For the text-containing cell, return its midpoint in (x, y) coordinate format. 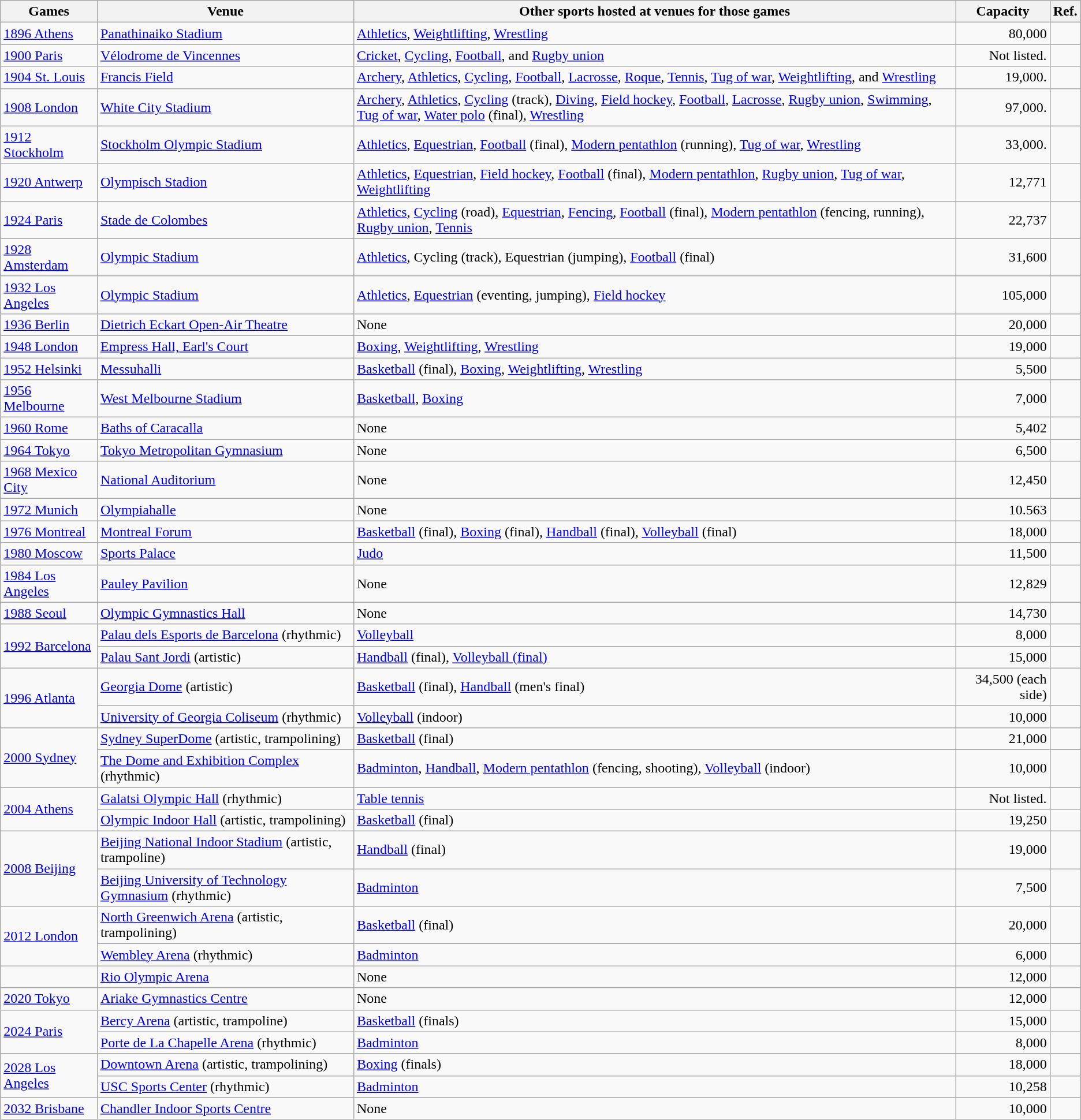
Palau Sant Jordi (artistic) (225, 657)
1924 Paris (49, 219)
Basketball, Boxing (654, 398)
10,258 (1002, 1087)
1932 Los Angeles (49, 294)
1972 Munich (49, 510)
2004 Athens (49, 809)
1948 London (49, 346)
Vélodrome de Vincennes (225, 55)
Olympic Gymnastics Hall (225, 613)
Wembley Arena (rhythmic) (225, 955)
Sports Palace (225, 554)
Cricket, Cycling, Football, and Rugby union (654, 55)
6,000 (1002, 955)
12,771 (1002, 182)
Capacity (1002, 12)
Handball (final), Volleyball (final) (654, 657)
1968 Mexico City (49, 480)
1992 Barcelona (49, 646)
22,737 (1002, 219)
1928 Amsterdam (49, 257)
7,000 (1002, 398)
Panathinaiko Stadium (225, 33)
7,500 (1002, 888)
1896 Athens (49, 33)
2032 Brisbane (49, 1108)
White City Stadium (225, 107)
Dietrich Eckart Open-Air Theatre (225, 324)
2024 Paris (49, 1032)
1904 St. Louis (49, 77)
80,000 (1002, 33)
Stockholm Olympic Stadium (225, 144)
Pauley Pavilion (225, 583)
Ref. (1065, 12)
Beijing National Indoor Stadium (artistic, trampoline) (225, 850)
Porte de La Chapelle Arena (rhythmic) (225, 1043)
University of Georgia Coliseum (rhythmic) (225, 716)
Beijing University of Technology Gymnasium (rhythmic) (225, 888)
2020 Tokyo (49, 999)
Olympisch Stadion (225, 182)
National Auditorium (225, 480)
Athletics, Cycling (track), Equestrian (jumping), Football (final) (654, 257)
Boxing (finals) (654, 1065)
Tokyo Metropolitan Gymnasium (225, 450)
33,000. (1002, 144)
USC Sports Center (rhythmic) (225, 1087)
1956 Melbourne (49, 398)
Baths of Caracalla (225, 428)
Ariake Gymnastics Centre (225, 999)
Olympic Indoor Hall (artistic, trampolining) (225, 820)
Judo (654, 554)
Georgia Dome (artistic) (225, 687)
34,500 (each side) (1002, 687)
1936 Berlin (49, 324)
Sydney SuperDome (artistic, trampolining) (225, 738)
97,000. (1002, 107)
1920 Antwerp (49, 182)
2028 Los Angeles (49, 1076)
Chandler Indoor Sports Centre (225, 1108)
Athletics, Equestrian, Football (final), Modern pentathlon (running), Tug of war, Wrestling (654, 144)
1960 Rome (49, 428)
Basketball (final), Boxing (final), Handball (final), Volleyball (final) (654, 532)
Rio Olympic Arena (225, 977)
1976 Montreal (49, 532)
North Greenwich Arena (artistic, trampolining) (225, 925)
Palau dels Esports de Barcelona (rhythmic) (225, 635)
2008 Beijing (49, 869)
14,730 (1002, 613)
Games (49, 12)
Athletics, Cycling (road), Equestrian, Fencing, Football (final), Modern pentathlon (fencing, running), Rugby union, Tennis (654, 219)
Volleyball (indoor) (654, 716)
Montreal Forum (225, 532)
2000 Sydney (49, 757)
31,600 (1002, 257)
11,500 (1002, 554)
West Melbourne Stadium (225, 398)
6,500 (1002, 450)
Downtown Arena (artistic, trampolining) (225, 1065)
Francis Field (225, 77)
21,000 (1002, 738)
Venue (225, 12)
Badminton, Handball, Modern pentathlon (fencing, shooting), Volleyball (indoor) (654, 768)
Stade de Colombes (225, 219)
105,000 (1002, 294)
1964 Tokyo (49, 450)
Athletics, Weightlifting, Wrestling (654, 33)
1912 Stockholm (49, 144)
The Dome and Exhibition Complex (rhythmic) (225, 768)
5,500 (1002, 369)
Olympiahalle (225, 510)
Archery, Athletics, Cycling (track), Diving, Field hockey, Football, Lacrosse, Rugby union, Swimming, Tug of war, Water polo (final), Wrestling (654, 107)
Other sports hosted at venues for those games (654, 12)
Bercy Arena (artistic, trampoline) (225, 1021)
19,000. (1002, 77)
5,402 (1002, 428)
10.563 (1002, 510)
Athletics, Equestrian, Field hockey, Football (final), Modern pentathlon, Rugby union, Tug of war, Weightlifting (654, 182)
Handball (final) (654, 850)
1980 Moscow (49, 554)
2012 London (49, 936)
Archery, Athletics, Cycling, Football, Lacrosse, Roque, Tennis, Tug of war, Weightlifting, and Wrestling (654, 77)
Table tennis (654, 798)
19,250 (1002, 820)
Athletics, Equestrian (eventing, jumping), Field hockey (654, 294)
Volleyball (654, 635)
Basketball (final), Boxing, Weightlifting, Wrestling (654, 369)
Messuhalli (225, 369)
12,450 (1002, 480)
1996 Atlanta (49, 697)
Empress Hall, Earl's Court (225, 346)
Galatsi Olympic Hall (rhythmic) (225, 798)
12,829 (1002, 583)
Boxing, Weightlifting, Wrestling (654, 346)
1952 Helsinki (49, 369)
1988 Seoul (49, 613)
1908 London (49, 107)
1984 Los Angeles (49, 583)
Basketball (final), Handball (men's final) (654, 687)
Basketball (finals) (654, 1021)
1900 Paris (49, 55)
